Return (X, Y) of the center of cell containing provided text 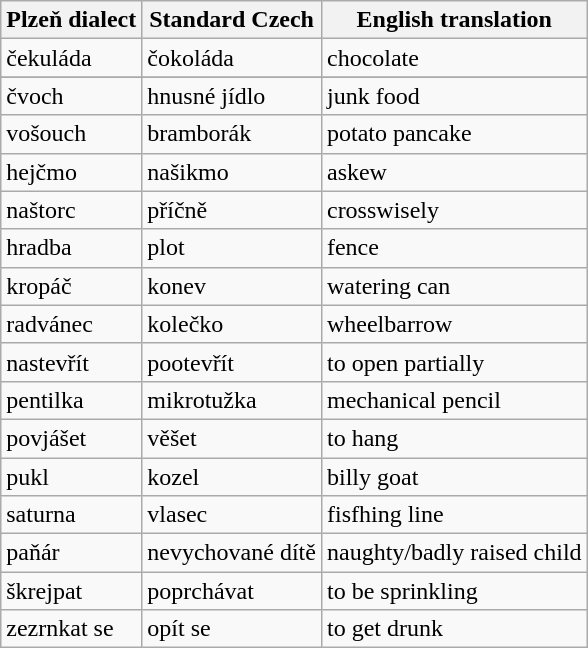
Plzeň dialect (72, 20)
potato pancake (454, 134)
pukl (72, 477)
chocolate (454, 58)
to get drunk (454, 629)
nevychované dítě (232, 553)
saturna (72, 515)
askew (454, 172)
pentilka (72, 400)
hnusné jídlo (232, 96)
vošouch (72, 134)
wheelbarrow (454, 324)
billy goat (454, 477)
našikmo (232, 172)
watering can (454, 286)
fence (454, 248)
radvánec (72, 324)
kropáč (72, 286)
mechanical pencil (454, 400)
hejčmo (72, 172)
hradba (72, 248)
čekuláda (72, 58)
kozel (232, 477)
pootevřít (232, 362)
povjášet (72, 438)
nastevřít (72, 362)
poprchávat (232, 591)
příčně (232, 210)
opít se (232, 629)
junk food (454, 96)
konev (232, 286)
mikrotužka (232, 400)
naughty/badly raised child (454, 553)
věšet (232, 438)
kolečko (232, 324)
škrejpat (72, 591)
to be sprinkling (454, 591)
to hang (454, 438)
čokoláda (232, 58)
vlasec (232, 515)
crosswisely (454, 210)
zezrnkat se (72, 629)
Standard Czech (232, 20)
paňár (72, 553)
plot (232, 248)
naštorc (72, 210)
bramborák (232, 134)
fisfhing line (454, 515)
to open partially (454, 362)
čvoch (72, 96)
English translation (454, 20)
